For the text-containing cell, return its midpoint in (X, Y) coordinate format. 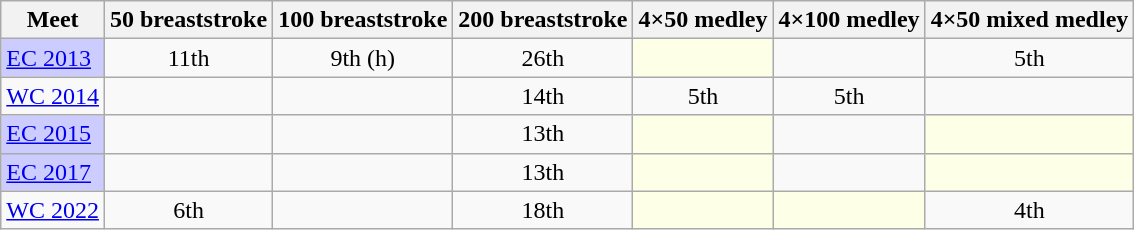
EC 2013 (53, 58)
18th (543, 210)
4×100 medley (849, 20)
50 breaststroke (188, 20)
4×50 mixed medley (1030, 20)
Meet (53, 20)
14th (543, 96)
WC 2014 (53, 96)
4th (1030, 210)
EC 2015 (53, 134)
11th (188, 58)
9th (h) (363, 58)
200 breaststroke (543, 20)
6th (188, 210)
100 breaststroke (363, 20)
EC 2017 (53, 172)
4×50 medley (703, 20)
26th (543, 58)
WC 2022 (53, 210)
